Find where the given text appears and provide that cell's center as [x, y] coordinate. 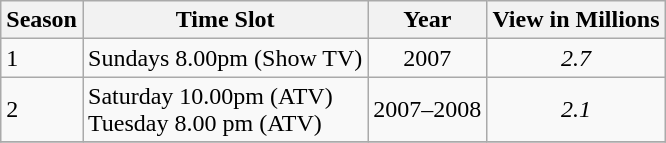
View in Millions [576, 20]
2.7 [576, 58]
2.1 [576, 110]
Saturday 10.00pm (ATV)Tuesday 8.00 pm (ATV) [224, 110]
2007 [428, 58]
2 [42, 110]
Sundays 8.00pm (Show TV) [224, 58]
Year [428, 20]
Season [42, 20]
2007–2008 [428, 110]
1 [42, 58]
Time Slot [224, 20]
